Return the [X, Y] coordinate for the center point of the cell that contains the specified text.  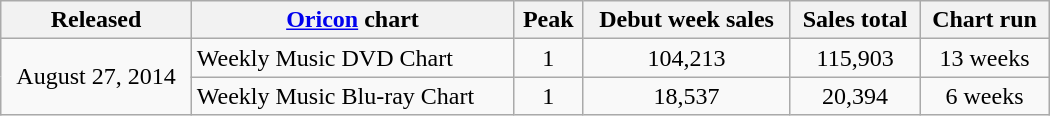
Weekly Music Blu-ray Chart [352, 96]
Oricon chart [352, 20]
August 27, 2014 [96, 77]
Debut week sales [687, 20]
115,903 [854, 58]
Chart run [984, 20]
Sales total [854, 20]
6 weeks [984, 96]
20,394 [854, 96]
Released [96, 20]
Peak [548, 20]
Weekly Music DVD Chart [352, 58]
104,213 [687, 58]
18,537 [687, 96]
13 weeks [984, 58]
